Return the [x, y] coordinate for the center point of the cell that contains the specified text.  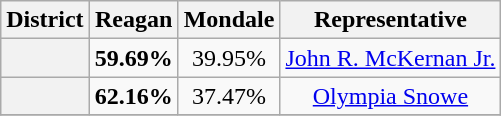
John R. McKernan Jr. [390, 58]
62.16% [134, 96]
Olympia Snowe [390, 96]
59.69% [134, 58]
Reagan [134, 20]
District [45, 20]
Representative [390, 20]
Mondale [229, 20]
39.95% [229, 58]
37.47% [229, 96]
